Return the [X, Y] coordinate for the center point of the cell that contains the specified text.  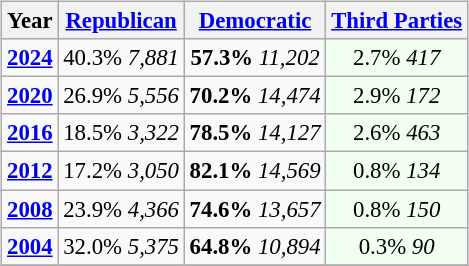
78.5% 14,127 [255, 133]
40.3% 7,881 [121, 58]
64.8% 10,894 [255, 246]
2.6% 463 [397, 133]
74.6% 13,657 [255, 209]
26.9% 5,556 [121, 96]
70.2% 14,474 [255, 96]
17.2% 3,050 [121, 171]
82.1% 14,569 [255, 171]
2004 [30, 246]
2.7% 417 [397, 58]
2024 [30, 58]
32.0% 5,375 [121, 246]
23.9% 4,366 [121, 209]
Third Parties [397, 21]
57.3% 11,202 [255, 58]
Democratic [255, 21]
0.8% 134 [397, 171]
Year [30, 21]
2012 [30, 171]
Republican [121, 21]
2020 [30, 96]
2.9% 172 [397, 96]
0.3% 90 [397, 246]
0.8% 150 [397, 209]
2008 [30, 209]
2016 [30, 133]
18.5% 3,322 [121, 133]
